Output the (x, y) coordinate of the center of the cell containing the given text.  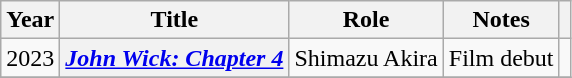
Shimazu Akira (366, 58)
John Wick: Chapter 4 (174, 58)
Role (366, 20)
Notes (501, 20)
2023 (30, 58)
Year (30, 20)
Film debut (501, 58)
Title (174, 20)
